Extract the [x, y] coordinate from the center of the cell holding the provided text.  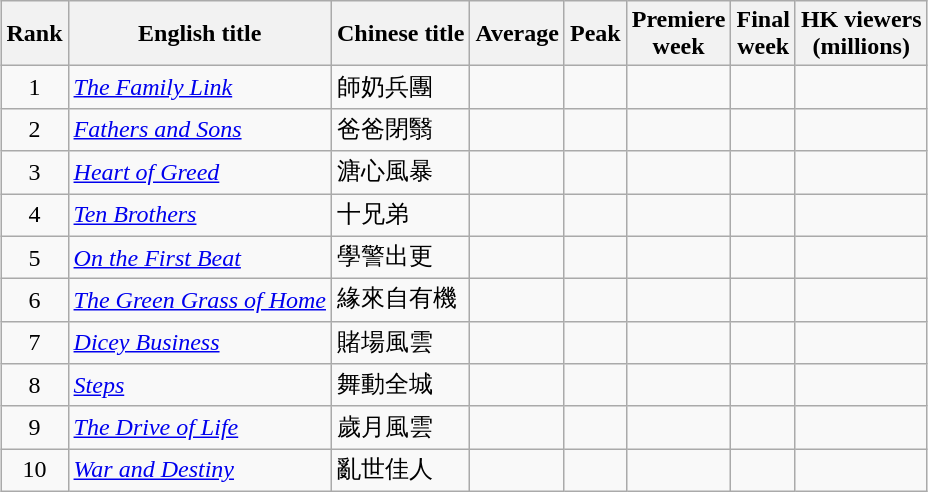
Rank [34, 34]
7 [34, 342]
Average [518, 34]
9 [34, 428]
4 [34, 216]
Peak [595, 34]
Heart of Greed [200, 172]
Finalweek [763, 34]
爸爸閉翳 [401, 130]
10 [34, 470]
The Drive of Life [200, 428]
Dicey Business [200, 342]
亂世佳人 [401, 470]
舞動全城 [401, 386]
Ten Brothers [200, 216]
The Green Grass of Home [200, 300]
Fathers and Sons [200, 130]
War and Destiny [200, 470]
溏心風暴 [401, 172]
6 [34, 300]
賭場風雲 [401, 342]
Chinese title [401, 34]
On the First Beat [200, 258]
English title [200, 34]
Steps [200, 386]
The Family Link [200, 88]
5 [34, 258]
3 [34, 172]
HK viewers(millions) [861, 34]
十兄弟 [401, 216]
歲月風雲 [401, 428]
1 [34, 88]
2 [34, 130]
Premiereweek [678, 34]
緣來自有機 [401, 300]
學警出更 [401, 258]
師奶兵團 [401, 88]
8 [34, 386]
